Identify which cell holds the provided text, then report its [X, Y] central coordinate. 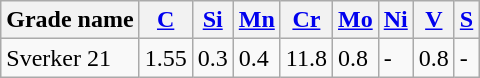
V [434, 20]
C [166, 20]
S [466, 20]
11.8 [306, 58]
Ni [396, 20]
0.3 [212, 58]
Mn [256, 20]
Cr [306, 20]
Grade name [70, 20]
0.4 [256, 58]
1.55 [166, 58]
Si [212, 20]
Sverker 21 [70, 58]
Mo [355, 20]
